Output the [X, Y] coordinate of the center of the cell containing the given text.  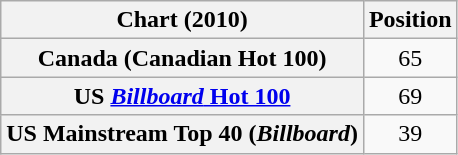
39 [410, 134]
69 [410, 96]
65 [410, 58]
US Mainstream Top 40 (Billboard) [182, 134]
Chart (2010) [182, 20]
Position [410, 20]
US Billboard Hot 100 [182, 96]
Canada (Canadian Hot 100) [182, 58]
